Provide the (X, Y) coordinate of the cell's center where the given text is located.  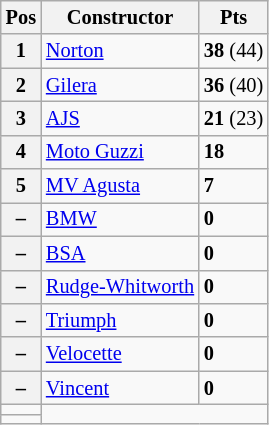
4 (21, 152)
18 (234, 152)
21 (23) (234, 118)
Velocette (120, 354)
Constructor (120, 17)
Triumph (120, 320)
BMW (120, 219)
MV Agusta (120, 186)
Gilera (120, 85)
Vincent (120, 388)
Moto Guzzi (120, 152)
Pts (234, 17)
38 (44) (234, 51)
3 (21, 118)
7 (234, 186)
Rudge-Whitworth (120, 287)
AJS (120, 118)
Pos (21, 17)
BSA (120, 253)
36 (40) (234, 85)
Norton (120, 51)
5 (21, 186)
2 (21, 85)
1 (21, 51)
